Determine the [x, y] coordinate at the center of the cell enclosing the given text.  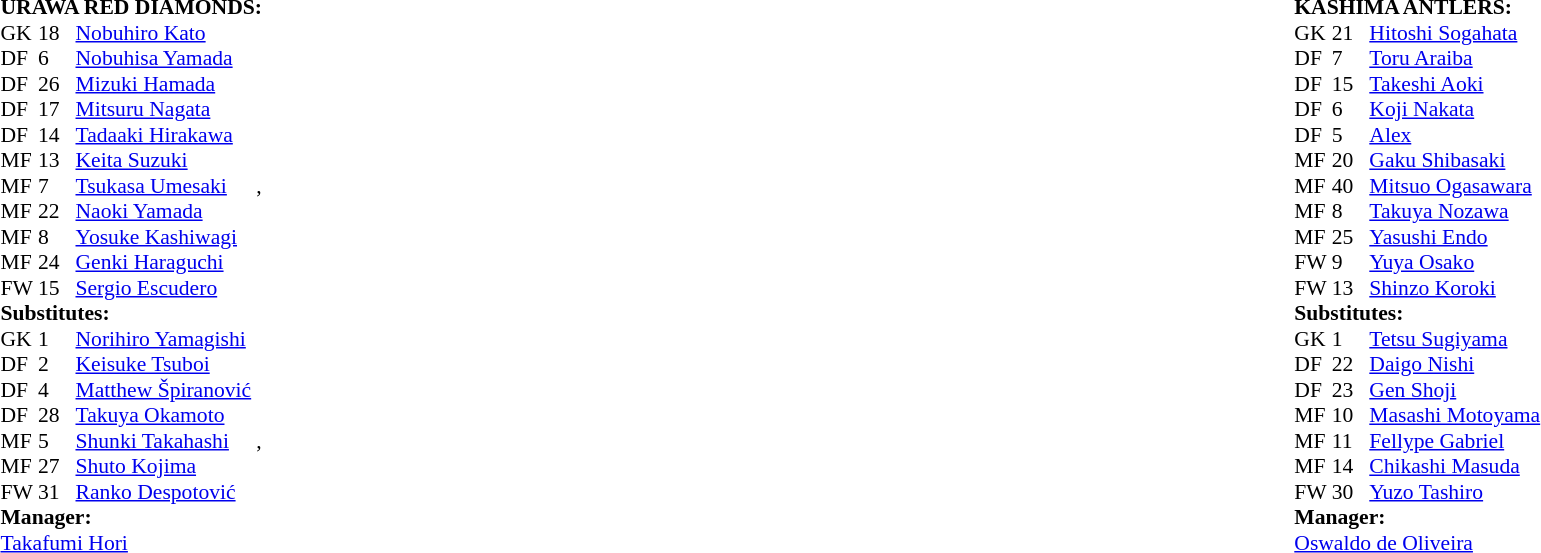
20 [1351, 161]
24 [57, 263]
40 [1351, 186]
Koji Nakata [1454, 109]
Alex [1454, 135]
Mitsuo Ogasawara [1454, 186]
Mitsuru Nagata [166, 109]
Mizuki Hamada [166, 84]
Matthew Špiranović [166, 390]
Keita Suzuki [166, 161]
23 [1351, 390]
Keisuke Tsuboi [166, 365]
Yuya Osako [1454, 263]
Gen Shoji [1454, 390]
Shunki Takahashi [166, 441]
4 [57, 390]
Tetsu Sugiyama [1454, 339]
Masashi Motoyama [1454, 415]
Takeshi Aoki [1454, 84]
31 [57, 492]
Naoki Yamada [166, 211]
26 [57, 84]
Tsukasa Umesaki [166, 186]
Norihiro Yamagishi [166, 339]
Ranko Despotović [166, 492]
Gaku Shibasaki [1454, 161]
Yosuke Kashiwagi [166, 237]
Takuya Nozawa [1454, 211]
Yuzo Tashiro [1454, 492]
Yasushi Endo [1454, 237]
18 [57, 33]
Nobuhiro Kato [166, 33]
Tadaaki Hirakawa [166, 135]
10 [1351, 415]
Nobuhisa Yamada [166, 59]
2 [57, 365]
21 [1351, 33]
Fellype Gabriel [1454, 441]
9 [1351, 263]
Shuto Kojima [166, 467]
Chikashi Masuda [1454, 467]
Sergio Escudero [166, 288]
17 [57, 109]
Genki Haraguchi [166, 263]
30 [1351, 492]
Hitoshi Sogahata [1454, 33]
25 [1351, 237]
28 [57, 415]
Takuya Okamoto [166, 415]
27 [57, 467]
11 [1351, 441]
Toru Araiba [1454, 59]
Daigo Nishi [1454, 365]
Shinzo Koroki [1454, 288]
